Return the (X, Y) coordinate for the center point of the cell that contains the specified text.  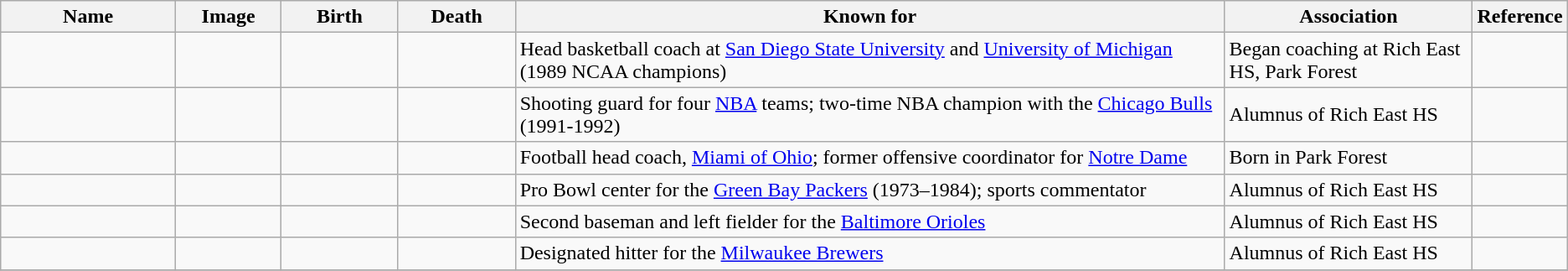
Known for (869, 17)
Head basketball coach at San Diego State University and University of Michigan (1989 NCAA champions) (869, 60)
Pro Bowl center for the Green Bay Packers (1973–1984); sports commentator (869, 190)
Birth (340, 17)
Association (1349, 17)
Shooting guard for four NBA teams; two-time NBA champion with the Chicago Bulls (1991-1992) (869, 114)
Second baseman and left fielder for the Baltimore Orioles (869, 221)
Death (456, 17)
Image (228, 17)
Football head coach, Miami of Ohio; former offensive coordinator for Notre Dame (869, 158)
Began coaching at Rich East HS, Park Forest (1349, 60)
Designated hitter for the Milwaukee Brewers (869, 253)
Born in Park Forest (1349, 158)
Reference (1519, 17)
Name (89, 17)
